Detect which cell encompasses the target text, then output its (X, Y) center coordinate. 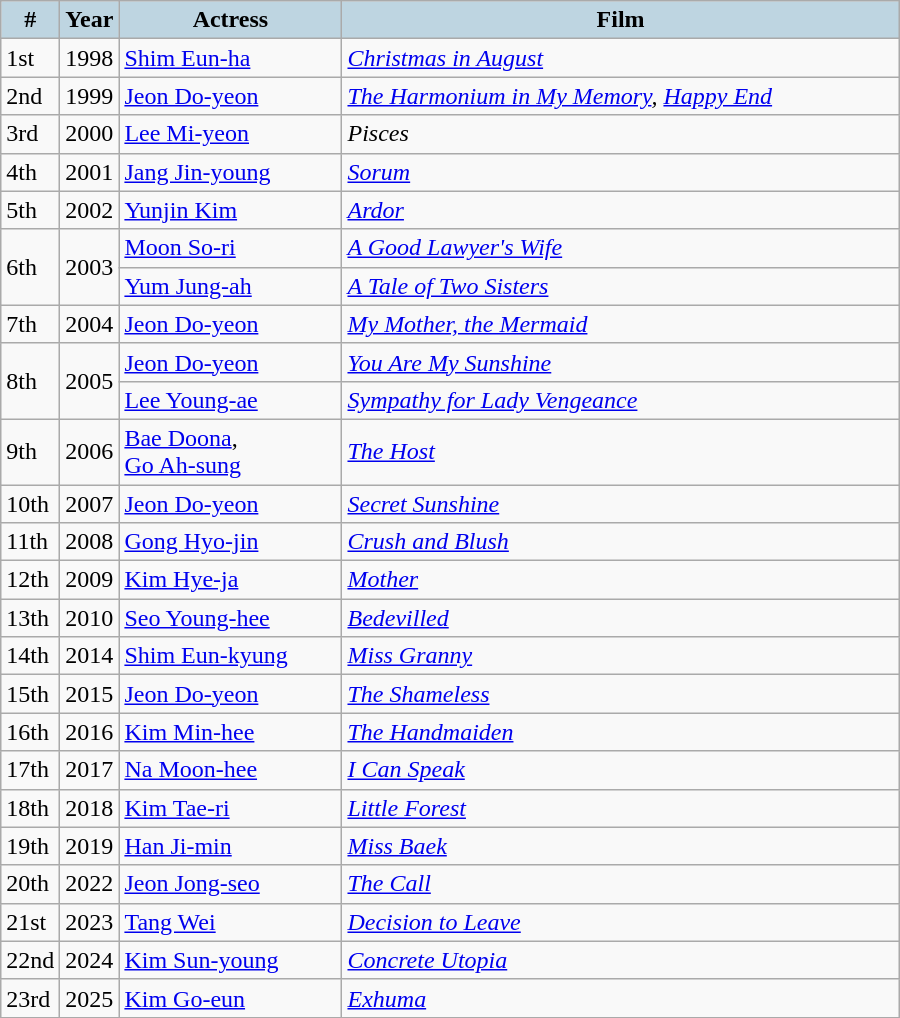
Kim Hye-ja (230, 580)
12th (30, 580)
2002 (90, 210)
7th (30, 324)
14th (30, 656)
Kim Go-eun (230, 998)
Sympathy for Lady Vengeance (620, 400)
Ardor (620, 210)
Na Moon-hee (230, 770)
Kim Tae-ri (230, 808)
# (30, 20)
2005 (90, 381)
13th (30, 618)
1st (30, 58)
1998 (90, 58)
The Shameless (620, 694)
18th (30, 808)
8th (30, 381)
2015 (90, 694)
20th (30, 884)
Exhuma (620, 998)
Moon So-ri (230, 248)
16th (30, 732)
2000 (90, 134)
2018 (90, 808)
11th (30, 542)
Secret Sunshine (620, 503)
The Handmaiden (620, 732)
2004 (90, 324)
17th (30, 770)
You Are My Sunshine (620, 362)
Year (90, 20)
2025 (90, 998)
My Mother, the Mermaid (620, 324)
2016 (90, 732)
2023 (90, 922)
22nd (30, 960)
Bedevilled (620, 618)
2nd (30, 96)
Little Forest (620, 808)
Lee Young-ae (230, 400)
2010 (90, 618)
Bae Doona, Go Ah-sung (230, 452)
Crush and Blush (620, 542)
2007 (90, 503)
Miss Granny (620, 656)
Kim Sun-young (230, 960)
Mother (620, 580)
A Good Lawyer's Wife (620, 248)
Actress (230, 20)
19th (30, 846)
5th (30, 210)
Christmas in August (620, 58)
21st (30, 922)
Shim Eun-kyung (230, 656)
2006 (90, 452)
Sorum (620, 172)
Jang Jin-young (230, 172)
The Call (620, 884)
Yum Jung-ah (230, 286)
2009 (90, 580)
2008 (90, 542)
2024 (90, 960)
2019 (90, 846)
10th (30, 503)
2014 (90, 656)
2022 (90, 884)
Tang Wei (230, 922)
Han Ji-min (230, 846)
1999 (90, 96)
9th (30, 452)
23rd (30, 998)
Gong Hyo-jin (230, 542)
Miss Baek (620, 846)
Film (620, 20)
I Can Speak (620, 770)
Pisces (620, 134)
A Tale of Two Sisters (620, 286)
2017 (90, 770)
Decision to Leave (620, 922)
2003 (90, 267)
3rd (30, 134)
The Harmonium in My Memory, Happy End (620, 96)
Jeon Jong-seo (230, 884)
4th (30, 172)
Kim Min-hee (230, 732)
6th (30, 267)
15th (30, 694)
The Host (620, 452)
Seo Young-hee (230, 618)
Lee Mi-yeon (230, 134)
Concrete Utopia (620, 960)
2001 (90, 172)
Yunjin Kim (230, 210)
Shim Eun-ha (230, 58)
